Locate the cell with the specified text and output its (X, Y) center coordinate. 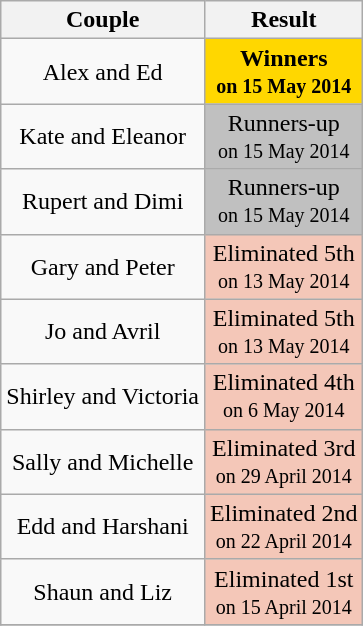
Shaun and Liz (103, 592)
Eliminated 1ston 15 April 2014 (284, 592)
Eliminated 3rdon 29 April 2014 (284, 462)
Alex and Ed (103, 72)
Result (284, 20)
Gary and Peter (103, 266)
Winnerson 15 May 2014 (284, 72)
Edd and Harshani (103, 526)
Jo and Avril (103, 332)
Eliminated 4thon 6 May 2014 (284, 396)
Eliminated 2ndon 22 April 2014 (284, 526)
Kate and Eleanor (103, 136)
Couple (103, 20)
Sally and Michelle (103, 462)
Shirley and Victoria (103, 396)
Rupert and Dimi (103, 202)
